Return [x, y] of the center of cell containing provided text 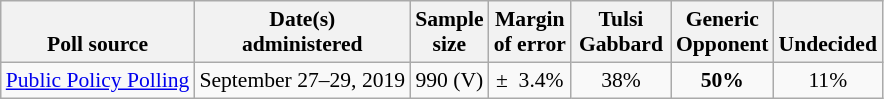
Samplesize [449, 32]
38% [621, 80]
Date(s)administered [302, 32]
GenericOpponent [722, 32]
990 (V) [449, 80]
Undecided [828, 32]
Public Policy Polling [98, 80]
TulsiGabbard [621, 32]
Poll source [98, 32]
50% [722, 80]
11% [828, 80]
September 27–29, 2019 [302, 80]
± 3.4% [530, 80]
Marginof error [530, 32]
